Extract the [X, Y] coordinate from the center of the cell holding the provided text.  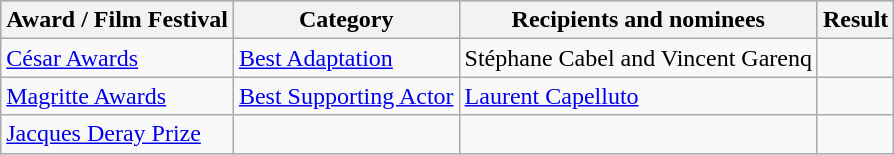
Stéphane Cabel and Vincent Garenq [638, 58]
Magritte Awards [118, 96]
Category [346, 20]
Award / Film Festival [118, 20]
Best Adaptation [346, 58]
Jacques Deray Prize [118, 134]
Laurent Capelluto [638, 96]
Result [855, 20]
Best Supporting Actor [346, 96]
Recipients and nominees [638, 20]
César Awards [118, 58]
